Search for the cell housing the specified text and yield its [x, y] center coordinate. 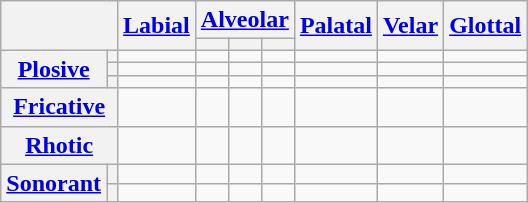
Rhotic [60, 145]
Velar [410, 26]
Fricative [60, 107]
Glottal [486, 26]
Alveolar [244, 20]
Plosive [54, 69]
Palatal [336, 26]
Sonorant [54, 183]
Labial [157, 26]
